Return the [X, Y] coordinate for the center point of the cell that contains the specified text.  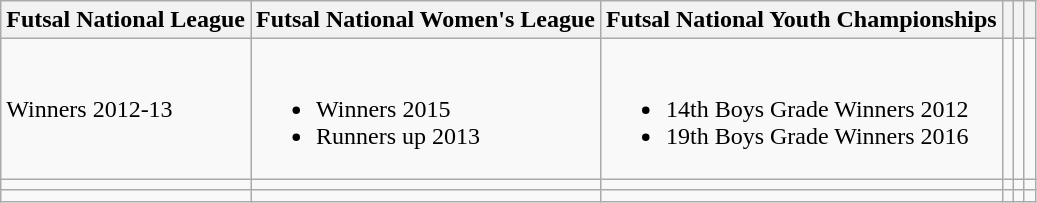
Futsal National League [126, 20]
Winners 2012-13 [126, 109]
14th Boys Grade Winners 201219th Boys Grade Winners 2016 [801, 109]
Winners 2015Runners up 2013 [425, 109]
Futsal National Women's League [425, 20]
Futsal National Youth Championships [801, 20]
